Find where the given text appears and provide that cell's center as [x, y] coordinate. 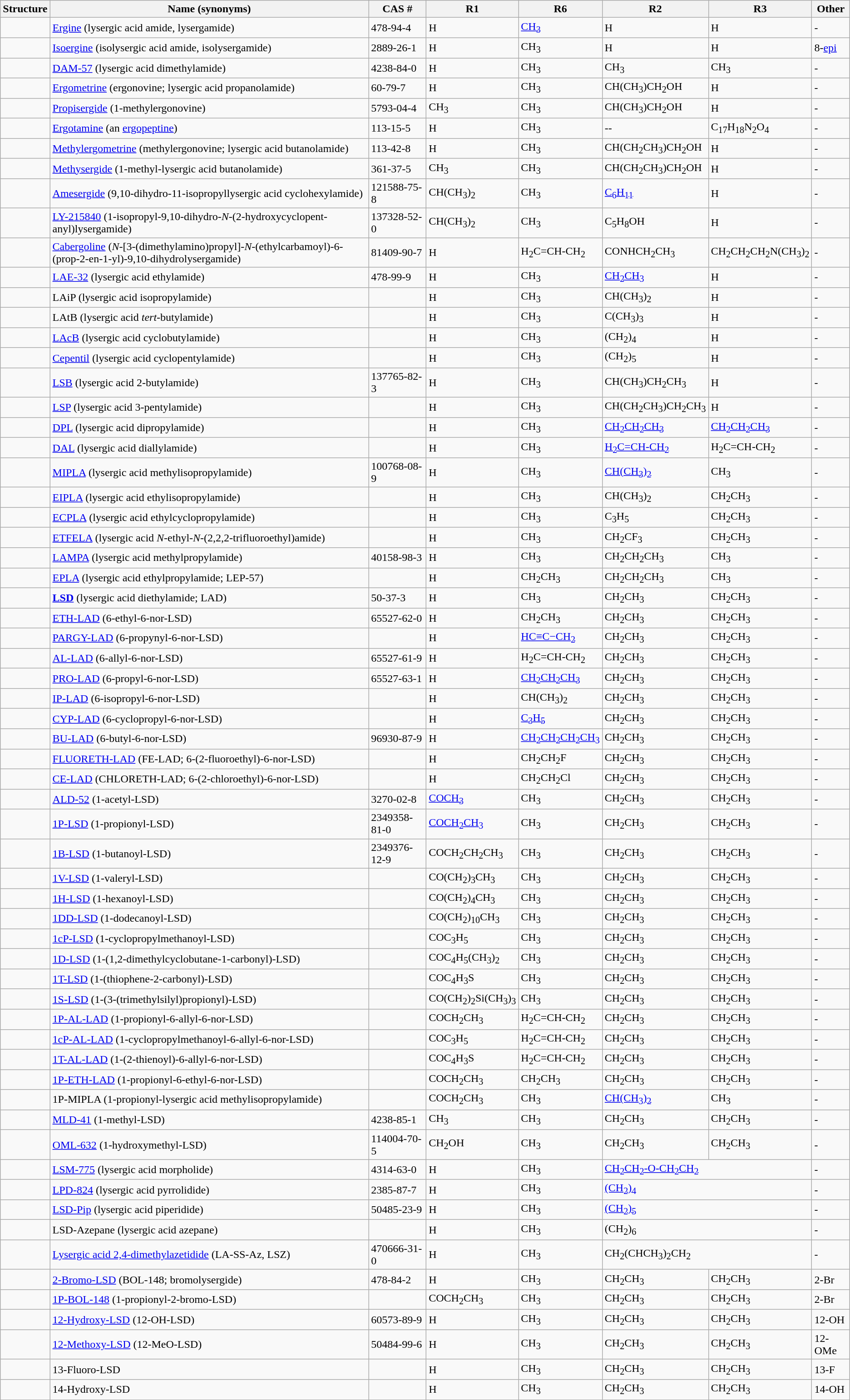
CONHCH2CH3 [655, 252]
OML-632 (1-hydroxymethyl-LSD) [209, 1145]
12-OH [831, 1320]
EIPLA (lysergic acid ethylisopropylamide) [209, 497]
BU-LAD (6-butyl-6-nor-LSD) [209, 739]
361-37-5 [398, 168]
Isoergine (isolysergic acid amide, isolysergamide) [209, 48]
2-Bromo-LSD (BOL-148; bromolysergide) [209, 1279]
4314-63-0 [398, 1169]
ETFELA (lysergic acid N-ethyl-N-(2,2,2-trifluoroethyl)amide) [209, 537]
IP-LAD (6-isopropyl-6-nor-LSD) [209, 698]
C6H11 [655, 193]
LSB (lysergic acid 2-butylamide) [209, 382]
4238-85-1 [398, 1120]
1P-BOL-148 (1-propionyl-2-bromo-LSD) [209, 1300]
LSD (lysergic acid diethylamide; LAD) [209, 598]
R6 [560, 9]
C17H18N2O4 [760, 128]
1P-MIPLA (1-propionyl-lysergic acid methylisopropylamide) [209, 1100]
2385-87-7 [398, 1189]
Lysergic acid 2,4-dimethylazetidide (LA-SS-Az, LSZ) [209, 1254]
CH2CH2Cl [560, 779]
LSM-775 (lysergic acid morpholide) [209, 1169]
CH2CF3 [655, 537]
-- [655, 128]
8-epi [831, 48]
113-15-5 [398, 128]
13-Fluoro-LSD [209, 1369]
CO(CH2)3CH3 [472, 878]
AL-LAD (6-allyl-6-nor-LSD) [209, 658]
Amesergide (9,10-dihydro-11-isopropyllysergic acid cyclohexylamide) [209, 193]
R1 [472, 9]
50485-23-9 [398, 1209]
R3 [760, 9]
CO(CH2)10CH3 [472, 919]
3270-02-8 [398, 799]
Methysergide (1-methyl-lysergic acid butanolamide) [209, 168]
100768-08-9 [398, 473]
1T-LSD (1-(thiophene-2-carbonyl)-LSD) [209, 979]
478-94-4 [398, 28]
137765-82-3 [398, 382]
Propisergide (1-methylergonovine) [209, 108]
EPLA (lysergic acid ethylpropylamide; LEP-57) [209, 578]
12-Hydroxy-LSD (12-OH-LSD) [209, 1320]
Cepentil (lysergic acid cyclopentylamide) [209, 358]
FLUORETH-LAD (FE-LAD; 6-(2-fluoroethyl)-6-nor-LSD) [209, 759]
81409-90-7 [398, 252]
C(CH3)3 [655, 317]
60-79-7 [398, 88]
478-99-9 [398, 277]
65527-62-0 [398, 618]
LY-215840 (1-isopropyl-9,10-dihydro-N-(2-hydroxycyclopent-anyl)lysergamide) [209, 223]
ECPLA (lysergic acid ethylcyclopropylamide) [209, 517]
DAM-57 (lysergic acid dimethylamide) [209, 68]
CH(CH2CH3)CH2CH3 [655, 408]
1P-ETH-LAD (1-propionyl-6-ethyl-6-nor-LSD) [209, 1080]
12-OMe [831, 1344]
LAiP (lysergic acid isopropylamide) [209, 297]
Other [831, 9]
478-84-2 [398, 1279]
PRO-LAD (6-propyl-6-nor-LSD) [209, 678]
CH2CH2CH2N(CH3)2 [760, 252]
13-F [831, 1369]
CE-LAD (CHLORETH-LAD; 6-(2-chloroethyl)-6-nor-LSD) [209, 779]
(CH2)6 [707, 1230]
Ergometrine (ergonovine; lysergic acid propanolamide) [209, 88]
14-Hydroxy-LSD [209, 1390]
1V-LSD (1-valeryl-LSD) [209, 878]
ALD-52 (1-acetyl-LSD) [209, 799]
2349376-12-9 [398, 853]
LAcB (lysergic acid cyclobutylamide) [209, 338]
40158-98-3 [398, 558]
50484-99-6 [398, 1344]
CYP-LAD (6-cyclopropyl-6-nor-LSD) [209, 718]
1DD-LSD (1-dodecanoyl-LSD) [209, 919]
HC≡C−CH2 [560, 638]
Cabergoline (N-[3-(dimethylamino)propyl]-N-(ethylcarbamoyl)-6-(prop-2-en-1-yl)-9,10-dihydrolysergamide) [209, 252]
DAL (lysergic acid diallylamide) [209, 447]
LPD-824 (lysergic acid pyrrolidide) [209, 1189]
LAtB (lysergic acid tert-butylamide) [209, 317]
1H-LSD (1-hexanoyl-LSD) [209, 899]
121588-75-8 [398, 193]
114004-70-5 [398, 1145]
2349358-81-0 [398, 824]
Ergotamine (an ergopeptine) [209, 128]
CAS # [398, 9]
1T-AL-LAD (1-(2-thienoyl)-6-allyl-6-nor-LSD) [209, 1059]
1B-LSD (1-butanoyl-LSD) [209, 853]
1cP-LSD (1-cyclopropylmethanoyl-LSD) [209, 938]
C5H8OH [655, 223]
COC4H5(CH3)2 [472, 959]
113-42-8 [398, 148]
LAMPA (lysergic acid methylpropylamide) [209, 558]
ETH-LAD (6-ethyl-6-nor-LSD) [209, 618]
1D-LSD (1-(1,2-dimethylcyclobutane-1-carbonyl)-LSD) [209, 959]
470666-31-0 [398, 1254]
Name (synonyms) [209, 9]
MLD-41 (1-methyl-LSD) [209, 1120]
LSD-Azepane (lysergic acid azepane) [209, 1230]
CO(CH2)2Si(CH3)3 [472, 999]
Methylergometrine (methylergonovine; lysergic acid butanolamide) [209, 148]
COCH3 [472, 799]
1P-LSD (1-propionyl-LSD) [209, 824]
CH2(CHCH3)2CH2 [707, 1254]
1P-AL-LAD (1-propionyl-6-allyl-6-nor-LSD) [209, 1019]
12-Methoxy-LSD (12-MeO-LSD) [209, 1344]
MIPLA (lysergic acid methylisopropylamide) [209, 473]
Ergine (lysergic acid amide, lysergamide) [209, 28]
CH2CH2-O-CH2CH2 [707, 1169]
137328-52-0 [398, 223]
CH2CH2CH2CH3 [560, 739]
1cP-AL-LAD (1-cyclopropylmethanoyl-6-allyl-6-nor-LSD) [209, 1039]
PARGY-LAD (6-propynyl-6-nor-LSD) [209, 638]
1S-LSD (1-(3-(trimethylsilyl)propionyl)-LSD) [209, 999]
CH(CH3)CH2CH3 [655, 382]
R2 [655, 9]
4238-84-0 [398, 68]
LSP (lysergic acid 3-pentylamide) [209, 408]
CO(CH2)4CH3 [472, 899]
60573-89-9 [398, 1320]
96930-87-9 [398, 739]
COCH2CH2CH3 [472, 853]
LSD-Pip (lysergic acid piperidide) [209, 1209]
CH2CH2F [560, 759]
14-OH [831, 1390]
LAE-32 (lysergic acid ethylamide) [209, 277]
Structure [25, 9]
5793-04-4 [398, 108]
65527-63-1 [398, 678]
50-37-3 [398, 598]
CH2OH [472, 1145]
2889-26-1 [398, 48]
65527-61-9 [398, 658]
DPL (lysergic acid dipropylamide) [209, 427]
